Find where the given text appears and provide that cell's center as [x, y] coordinate. 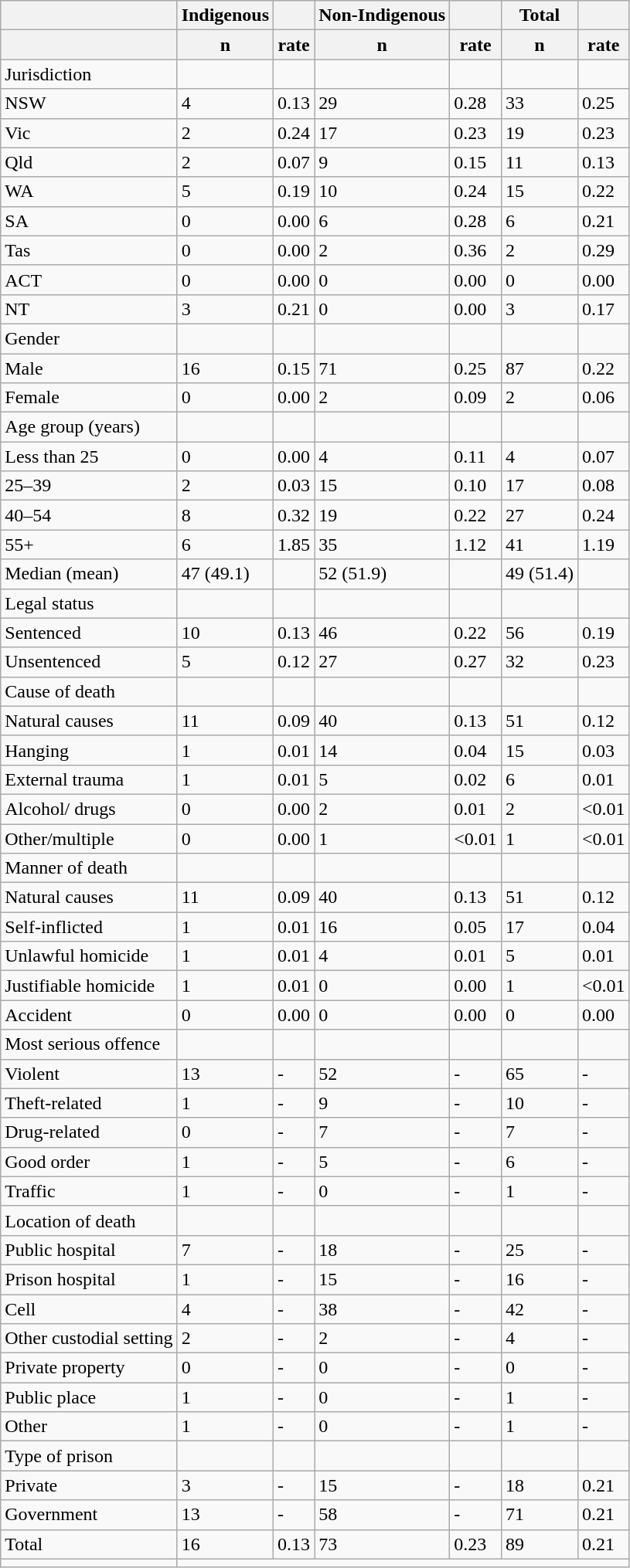
52 [382, 1074]
Age group (years) [89, 427]
Drug-related [89, 1132]
47 (49.1) [225, 574]
Violent [89, 1074]
Public place [89, 1397]
Good order [89, 1162]
Private [89, 1485]
Jurisdiction [89, 74]
Female [89, 398]
87 [540, 368]
Indigenous [225, 15]
Hanging [89, 750]
Qld [89, 162]
52 (51.9) [382, 574]
Location of death [89, 1220]
Other/multiple [89, 838]
Sentenced [89, 633]
WA [89, 192]
65 [540, 1074]
SA [89, 221]
0.05 [476, 927]
55+ [89, 545]
49 (51.4) [540, 574]
Unlawful homicide [89, 956]
Self-inflicted [89, 927]
25–39 [89, 486]
NSW [89, 104]
58 [382, 1515]
40–54 [89, 515]
1.12 [476, 545]
Type of prison [89, 1456]
Gender [89, 338]
14 [382, 750]
Cell [89, 1309]
ACT [89, 280]
0.02 [476, 779]
NT [89, 309]
0.36 [476, 250]
1.19 [603, 545]
1.85 [294, 545]
0.17 [603, 309]
0.06 [603, 398]
Government [89, 1515]
Vic [89, 133]
41 [540, 545]
56 [540, 633]
33 [540, 104]
29 [382, 104]
Justifiable homicide [89, 986]
0.29 [603, 250]
Manner of death [89, 868]
32 [540, 662]
0.10 [476, 486]
38 [382, 1309]
Other [89, 1427]
Non-Indigenous [382, 15]
Traffic [89, 1191]
35 [382, 545]
46 [382, 633]
0.08 [603, 486]
Less than 25 [89, 456]
Alcohol/ drugs [89, 809]
Other custodial setting [89, 1339]
Accident [89, 1015]
Male [89, 368]
External trauma [89, 779]
Legal status [89, 603]
Median (mean) [89, 574]
25 [540, 1250]
Prison hospital [89, 1279]
0.32 [294, 515]
Most serious offence [89, 1044]
42 [540, 1309]
8 [225, 515]
Unsentenced [89, 662]
0.27 [476, 662]
Tas [89, 250]
Cause of death [89, 691]
73 [382, 1544]
89 [540, 1544]
Public hospital [89, 1250]
0.11 [476, 456]
Theft-related [89, 1103]
Private property [89, 1368]
